Determine the (x, y) coordinate at the center of the cell enclosing the given text.  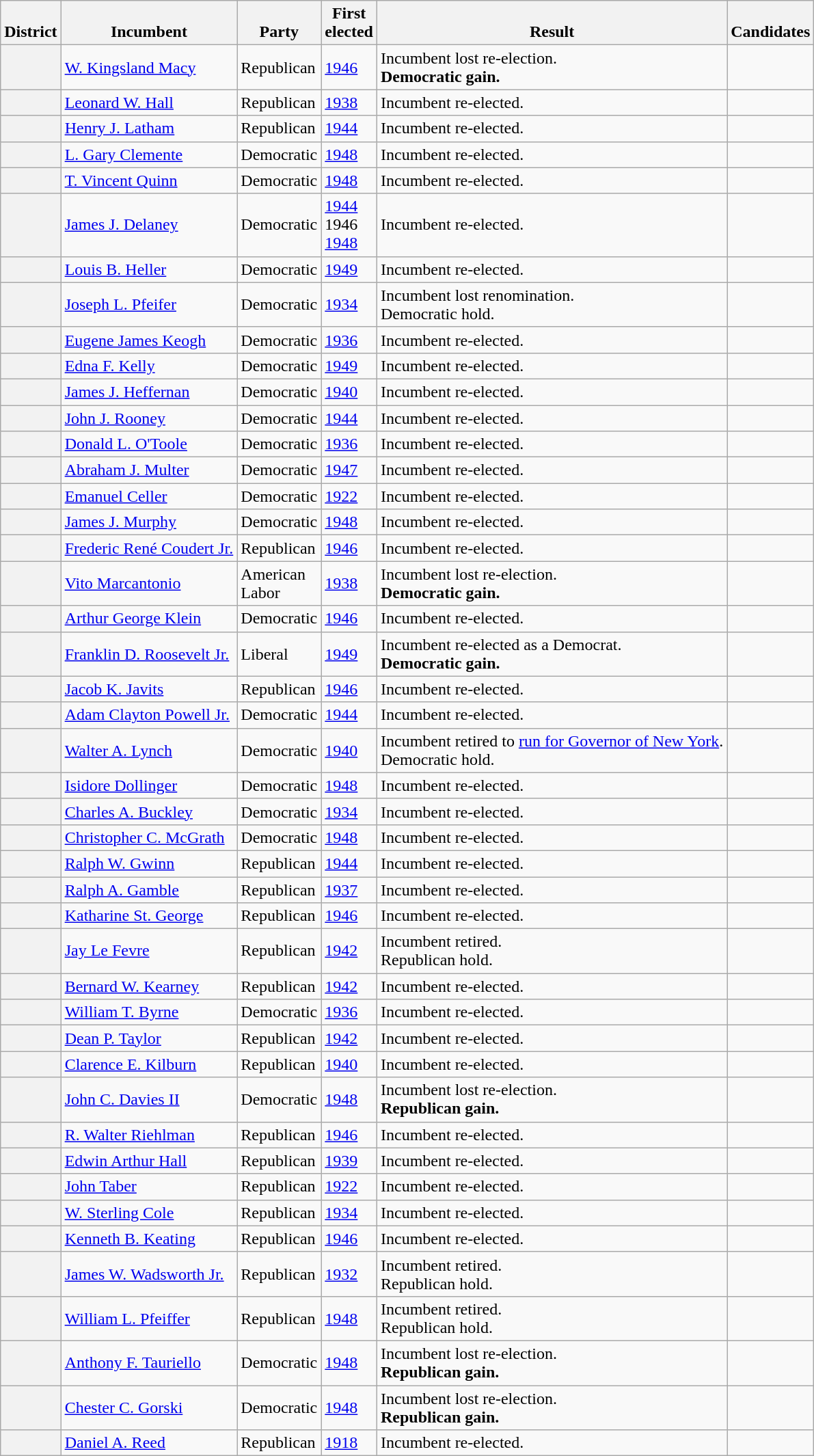
Incumbent re-elected as a Democrat.Democratic gain. (552, 653)
William T. Byrne (149, 1012)
Dean P. Taylor (149, 1038)
1937 (349, 889)
W. Sterling Cole (149, 1213)
Jacob K. Javits (149, 689)
Edna F. Kelly (149, 366)
Edwin Arthur Hall (149, 1161)
Eugene James Keogh (149, 340)
Jay Le Fevre (149, 952)
Abraham J. Multer (149, 470)
Daniel A. Reed (149, 1443)
Joseph L. Pfeifer (149, 305)
L. Gary Clemente (149, 154)
Anthony F. Tauriello (149, 1363)
Clarence E. Kilburn (149, 1064)
District (31, 23)
Louis B. Heller (149, 269)
Incumbent retired to run for Governor of New York.Democratic hold. (552, 751)
James J. Murphy (149, 522)
Ralph W. Gwinn (149, 863)
Incumbent (149, 23)
Candidates (771, 23)
James J. Delaney (149, 225)
Incumbent lost renomination.Democratic hold. (552, 305)
James W. Wadsworth Jr. (149, 1274)
1939 (349, 1161)
Kenneth B. Keating (149, 1239)
Franklin D. Roosevelt Jr. (149, 653)
19441946 1948 (349, 225)
Henry J. Latham (149, 129)
Christopher C. McGrath (149, 837)
R. Walter Riehlman (149, 1135)
Leonard W. Hall (149, 103)
Donald L. O'Toole (149, 444)
Ralph A. Gamble (149, 889)
John Taber (149, 1187)
T. Vincent Quinn (149, 180)
William L. Pfeiffer (149, 1318)
Vito Marcantonio (149, 584)
Katharine St. George (149, 916)
James J. Heffernan (149, 392)
Bernard W. Kearney (149, 986)
1918 (349, 1443)
Firstelected (349, 23)
Result (552, 23)
1947 (349, 470)
Liberal (279, 653)
John C. Davies II (149, 1099)
1932 (349, 1274)
Emanuel Celler (149, 496)
Chester C. Gorski (149, 1407)
W. Kingsland Macy (149, 67)
John J. Rooney (149, 418)
Arthur George Klein (149, 619)
Isidore Dollinger (149, 785)
Adam Clayton Powell Jr. (149, 715)
Walter A. Lynch (149, 751)
AmericanLabor (279, 584)
Charles A. Buckley (149, 811)
Frederic René Coudert Jr. (149, 548)
Party (279, 23)
